Detect which cell encompasses the target text, then output its (x, y) center coordinate. 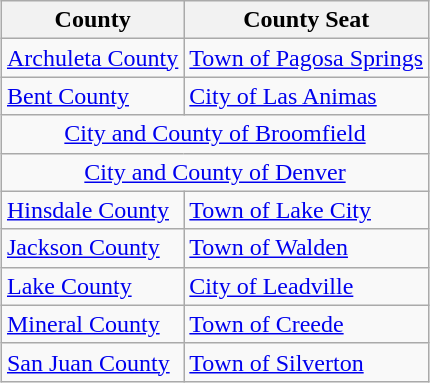
Town of Creede (306, 324)
County (92, 20)
Jackson County (92, 248)
Lake County (92, 286)
Hinsdale County (92, 210)
Town of Walden (306, 248)
Town of Lake City (306, 210)
Bent County (92, 96)
San Juan County (92, 362)
Archuleta County (92, 58)
Town of Pagosa Springs (306, 58)
City of Leadville (306, 286)
County Seat (306, 20)
City of Las Animas (306, 96)
City and County of Broomfield (214, 134)
City and County of Denver (214, 172)
Town of Silverton (306, 362)
Mineral County (92, 324)
